Locate the cell with the specified text and output its (X, Y) center coordinate. 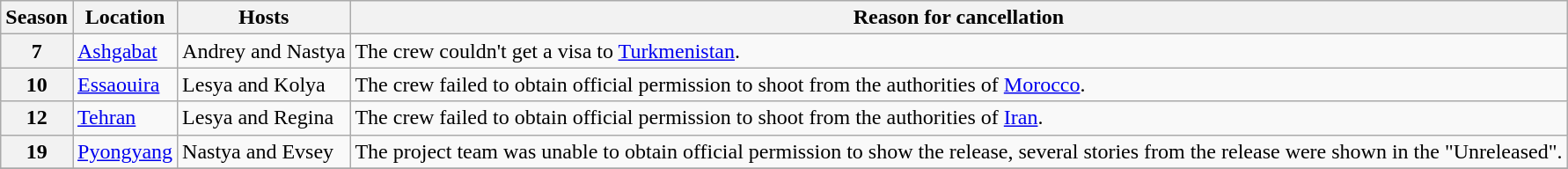
7 (37, 51)
The crew couldn't get a visa to Turkmenistan. (959, 51)
The crew failed to obtain official permission to shoot from the authorities of Morocco. (959, 84)
10 (37, 84)
19 (37, 151)
Reason for cancellation (959, 18)
The crew failed to obtain official permission to shoot from the authorities of Iran. (959, 118)
Lesya and Regina (264, 118)
12 (37, 118)
Ashgabat (125, 51)
Pyongyang (125, 151)
Tehran (125, 118)
Nastya and Evsey (264, 151)
Hosts (264, 18)
Season (37, 18)
Essaouira (125, 84)
Andrey and Nastya (264, 51)
Location (125, 18)
The project team was unable to obtain official permission to show the release, several stories from the release were shown in the "Unreleased". (959, 151)
Lesya and Kolya (264, 84)
